Output the (x, y) coordinate of the center of the cell containing the given text.  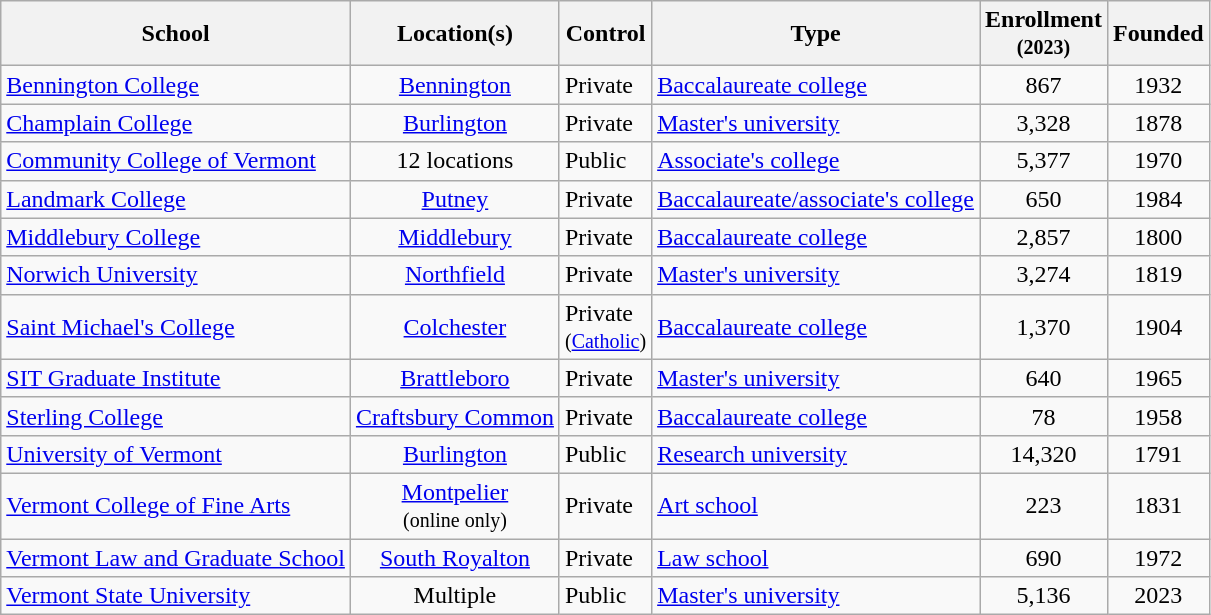
Putney (454, 199)
5,377 (1044, 161)
Landmark College (176, 199)
2023 (1158, 596)
1878 (1158, 123)
5,136 (1044, 596)
867 (1044, 85)
1,370 (1044, 326)
Founded (1158, 34)
Control (605, 34)
Enrollment(2023) (1044, 34)
University of Vermont (176, 454)
1970 (1158, 161)
1984 (1158, 199)
Champlain College (176, 123)
1958 (1158, 416)
Bennington (454, 85)
Montpelier(online only) (454, 506)
Sterling College (176, 416)
3,328 (1044, 123)
1972 (1158, 557)
Middlebury (454, 237)
650 (1044, 199)
Location(s) (454, 34)
Law school (816, 557)
640 (1044, 378)
1791 (1158, 454)
2,857 (1044, 237)
14,320 (1044, 454)
1904 (1158, 326)
Multiple (454, 596)
1819 (1158, 275)
1800 (1158, 237)
1965 (1158, 378)
223 (1044, 506)
Bennington College (176, 85)
South Royalton (454, 557)
Private(Catholic) (605, 326)
Vermont State University (176, 596)
Norwich University (176, 275)
1831 (1158, 506)
Middlebury College (176, 237)
Vermont College of Fine Arts (176, 506)
Craftsbury Common (454, 416)
School (176, 34)
Colchester (454, 326)
SIT Graduate Institute (176, 378)
3,274 (1044, 275)
Research university (816, 454)
Northfield (454, 275)
Art school (816, 506)
Associate's college (816, 161)
1932 (1158, 85)
Saint Michael's College (176, 326)
Community College of Vermont (176, 161)
Type (816, 34)
690 (1044, 557)
Vermont Law and Graduate School (176, 557)
12 locations (454, 161)
78 (1044, 416)
Baccalaureate/associate's college (816, 199)
Brattleboro (454, 378)
